For the text-containing cell, return its midpoint in [X, Y] coordinate format. 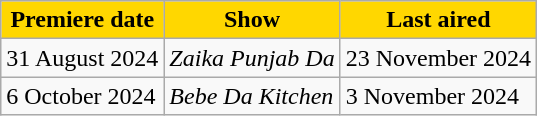
Last aired [438, 20]
31 August 2024 [82, 58]
Premiere date [82, 20]
3 November 2024 [438, 96]
Show [252, 20]
6 October 2024 [82, 96]
Zaika Punjab Da [252, 58]
Bebe Da Kitchen [252, 96]
23 November 2024 [438, 58]
